Pinpoint the cell where the given text exists, returning its [x, y] midpoint coordinate. 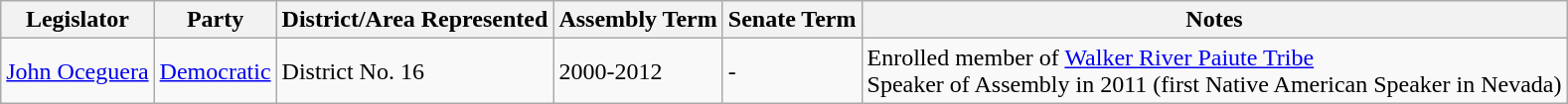
- [792, 71]
Assembly Term [638, 20]
District/Area Represented [415, 20]
Party [215, 20]
District No. 16 [415, 71]
Legislator [78, 20]
Notes [1214, 20]
Democratic [215, 71]
2000-2012 [638, 71]
John Oceguera [78, 71]
Senate Term [792, 20]
Enrolled member of Walker River Paiute TribeSpeaker of Assembly in 2011 (first Native American Speaker in Nevada) [1214, 71]
